Capture the cell that displays the provided text and extract its (x, y) central coordinate. 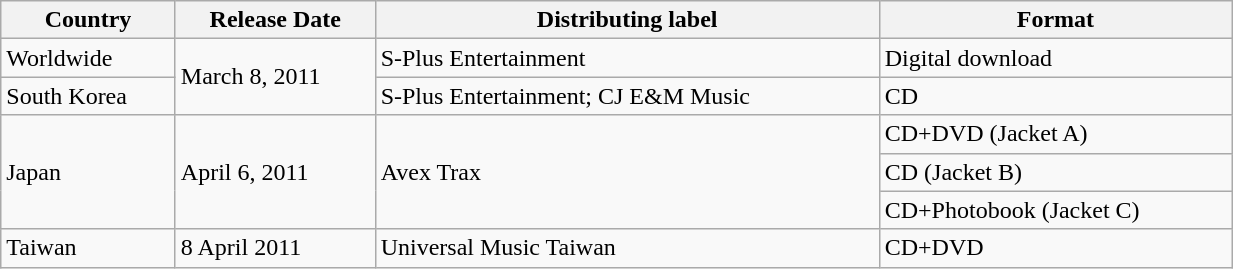
CD+DVD (1055, 248)
Worldwide (88, 58)
Avex Trax (627, 172)
Country (88, 20)
CD (1055, 96)
8 April 2011 (275, 248)
Universal Music Taiwan (627, 248)
April 6, 2011 (275, 172)
CD+DVD (Jacket A) (1055, 134)
Japan (88, 172)
Distributing label (627, 20)
S-Plus Entertainment; CJ E&M Music (627, 96)
Release Date (275, 20)
Format (1055, 20)
March 8, 2011 (275, 77)
S-Plus Entertainment (627, 58)
Taiwan (88, 248)
South Korea (88, 96)
Digital download (1055, 58)
CD+Photobook (Jacket C) (1055, 210)
CD (Jacket B) (1055, 172)
